Identify which cell holds the provided text, then report its (x, y) central coordinate. 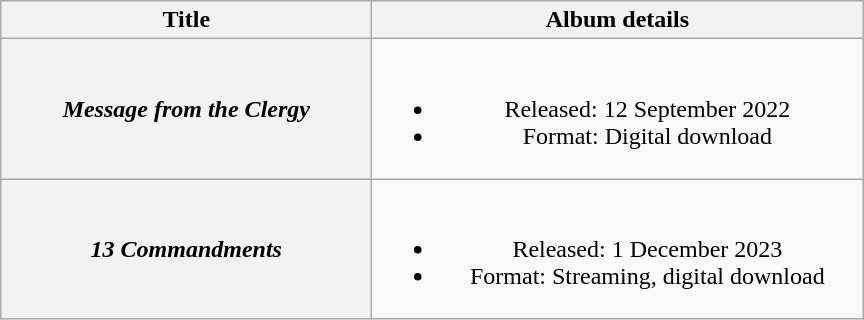
Message from the Clergy (186, 109)
Released: 12 September 2022Format: Digital download (618, 109)
13 Commandments (186, 249)
Album details (618, 20)
Released: 1 December 2023Format: Streaming, digital download (618, 249)
Title (186, 20)
